Detect which cell encompasses the target text, then output its (x, y) center coordinate. 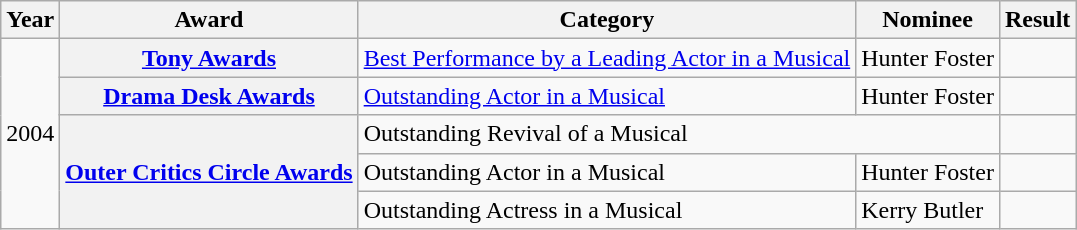
Category (607, 20)
Outstanding Revival of a Musical (678, 134)
Outer Critics Circle Awards (209, 172)
2004 (30, 134)
Tony Awards (209, 58)
Best Performance by a Leading Actor in a Musical (607, 58)
Nominee (928, 20)
Drama Desk Awards (209, 96)
Kerry Butler (928, 210)
Year (30, 20)
Result (1037, 20)
Outstanding Actress in a Musical (607, 210)
Award (209, 20)
